Detect which cell encompasses the target text, then output its [x, y] center coordinate. 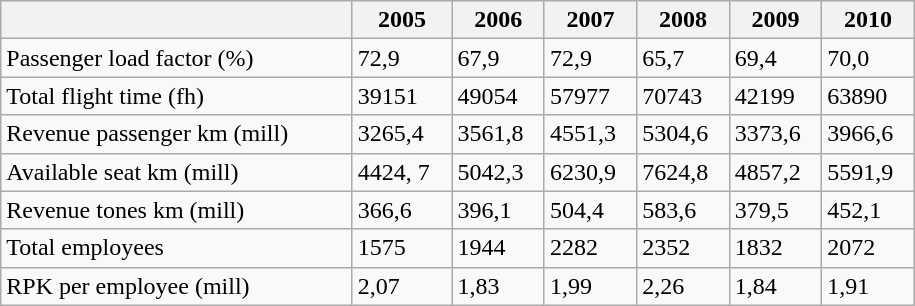
396,1 [498, 210]
RPK per employee (mill) [177, 286]
2008 [683, 20]
3966,6 [868, 134]
4857,2 [775, 172]
2007 [590, 20]
2,26 [683, 286]
4424, 7 [402, 172]
3265,4 [402, 134]
Revenue passenger km (mill) [177, 134]
452,1 [868, 210]
49054 [498, 96]
65,7 [683, 58]
1832 [775, 248]
39151 [402, 96]
Revenue tones km (mill) [177, 210]
57977 [590, 96]
6230,9 [590, 172]
1575 [402, 248]
Total employees [177, 248]
5304,6 [683, 134]
2010 [868, 20]
5042,3 [498, 172]
1944 [498, 248]
Total flight time (fh) [177, 96]
42199 [775, 96]
2009 [775, 20]
1,84 [775, 286]
2006 [498, 20]
2,07 [402, 286]
3561,8 [498, 134]
2072 [868, 248]
70743 [683, 96]
3373,6 [775, 134]
1,91 [868, 286]
7624,8 [683, 172]
366,6 [402, 210]
63890 [868, 96]
4551,3 [590, 134]
2005 [402, 20]
379,5 [775, 210]
583,6 [683, 210]
Passenger load factor (%) [177, 58]
67,9 [498, 58]
5591,9 [868, 172]
2352 [683, 248]
70,0 [868, 58]
504,4 [590, 210]
1,99 [590, 286]
Available seat km (mill) [177, 172]
1,83 [498, 286]
2282 [590, 248]
69,4 [775, 58]
